Capture the cell that displays the provided text and extract its (X, Y) central coordinate. 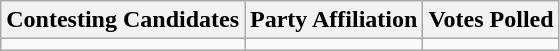
Party Affiliation (334, 20)
Votes Polled (491, 20)
Contesting Candidates (123, 20)
